Return [x, y] of the center of cell containing provided text 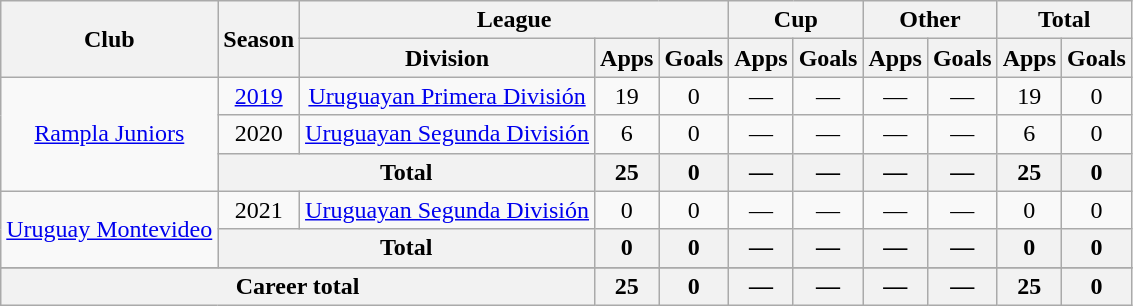
Cup [796, 20]
Rampla Juniors [110, 134]
Club [110, 39]
Career total [298, 286]
Uruguayan Primera División [448, 96]
2019 [259, 96]
League [514, 20]
2021 [259, 210]
Season [259, 39]
Division [448, 58]
2020 [259, 134]
Uruguay Montevideo [110, 229]
Other [930, 20]
